Identify which cell holds the provided text, then report its (X, Y) central coordinate. 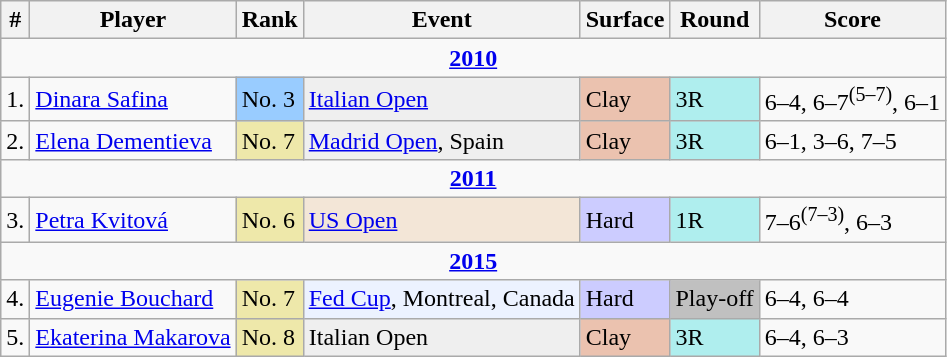
US Open (442, 220)
Event (442, 20)
Eugenie Bouchard (133, 299)
Dinara Safina (133, 100)
3. (16, 220)
Elena Dementieva (133, 140)
Rank (270, 20)
Score (852, 20)
Player (133, 20)
1. (16, 100)
6–4, 6–4 (852, 299)
5. (16, 337)
6–4, 6–3 (852, 337)
6–1, 3–6, 7–5 (852, 140)
Surface (625, 20)
Round (714, 20)
No. 6 (270, 220)
Ekaterina Makarova (133, 337)
1R (714, 220)
4. (16, 299)
6–4, 6–7(5–7), 6–1 (852, 100)
# (16, 20)
No. 3 (270, 100)
Fed Cup, Montreal, Canada (442, 299)
2015 (474, 261)
No. 8 (270, 337)
Play-off (714, 299)
7–6(7–3), 6–3 (852, 220)
2011 (474, 178)
Madrid Open, Spain (442, 140)
2. (16, 140)
2010 (474, 58)
Petra Kvitová (133, 220)
